Extract the (x, y) coordinate from the center of the cell holding the provided text.  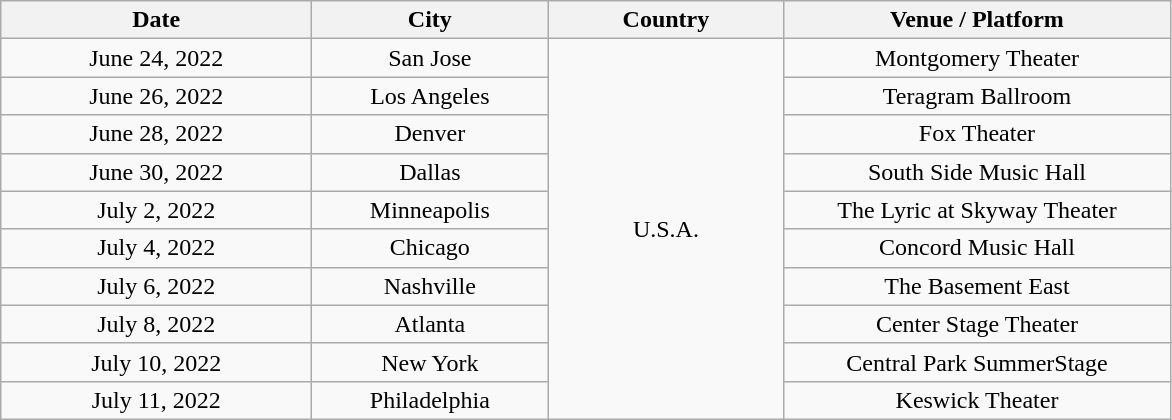
Los Angeles (430, 96)
June 26, 2022 (156, 96)
Montgomery Theater (977, 58)
Teragram Ballroom (977, 96)
July 11, 2022 (156, 400)
Central Park SummerStage (977, 362)
Country (666, 20)
Concord Music Hall (977, 248)
July 4, 2022 (156, 248)
Philadelphia (430, 400)
New York (430, 362)
City (430, 20)
Dallas (430, 172)
Date (156, 20)
July 6, 2022 (156, 286)
Keswick Theater (977, 400)
Denver (430, 134)
U.S.A. (666, 230)
San Jose (430, 58)
June 28, 2022 (156, 134)
June 24, 2022 (156, 58)
July 2, 2022 (156, 210)
July 8, 2022 (156, 324)
Minneapolis (430, 210)
July 10, 2022 (156, 362)
Chicago (430, 248)
Fox Theater (977, 134)
Venue / Platform (977, 20)
June 30, 2022 (156, 172)
Nashville (430, 286)
Center Stage Theater (977, 324)
The Basement East (977, 286)
Atlanta (430, 324)
South Side Music Hall (977, 172)
The Lyric at Skyway Theater (977, 210)
